Capture the cell that displays the provided text and extract its [X, Y] central coordinate. 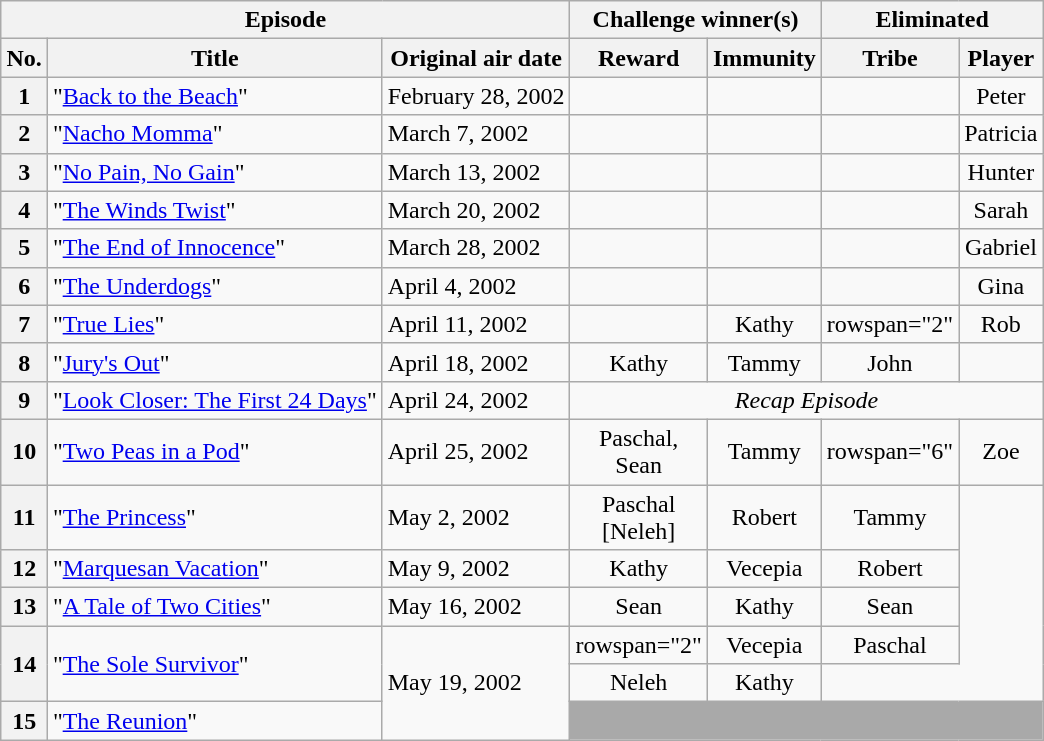
John [890, 362]
Sarah [1001, 210]
April 18, 2002 [476, 362]
"Back to the Beach" [214, 96]
"Two Peas in a Pod" [214, 452]
Gabriel [1001, 248]
"The Princess" [214, 516]
"The Underdogs" [214, 286]
Title [214, 58]
Patricia [1001, 134]
"A Tale of Two Cities" [214, 607]
April 25, 2002 [476, 452]
15 [24, 721]
7 [24, 324]
Eliminated [932, 20]
1 [24, 96]
Rob [1001, 324]
9 [24, 400]
"No Pain, No Gain" [214, 172]
10 [24, 452]
Tribe [890, 58]
"Jury's Out" [214, 362]
Immunity [764, 58]
Zoe [1001, 452]
"The Winds Twist" [214, 210]
Neleh [639, 683]
March 20, 2002 [476, 210]
Recap Episode [806, 400]
Challenge winner(s) [696, 20]
4 [24, 210]
April 4, 2002 [476, 286]
2 [24, 134]
5 [24, 248]
rowspan="6" [890, 452]
Episode [286, 20]
March 13, 2002 [476, 172]
April 24, 2002 [476, 400]
12 [24, 569]
"The End of Innocence" [214, 248]
Original air date [476, 58]
6 [24, 286]
February 28, 2002 [476, 96]
"Look Closer: The First 24 Days" [214, 400]
Paschal[Neleh] [639, 516]
Gina [1001, 286]
"The Sole Survivor" [214, 664]
"Nacho Momma" [214, 134]
Player [1001, 58]
May 9, 2002 [476, 569]
13 [24, 607]
No. [24, 58]
May 19, 2002 [476, 683]
8 [24, 362]
March 28, 2002 [476, 248]
March 7, 2002 [476, 134]
Reward [639, 58]
Peter [1001, 96]
Paschal,Sean [639, 452]
"The Reunion" [214, 721]
Hunter [1001, 172]
3 [24, 172]
14 [24, 664]
Paschal [890, 645]
May 16, 2002 [476, 607]
11 [24, 516]
"True Lies" [214, 324]
May 2, 2002 [476, 516]
April 11, 2002 [476, 324]
"Marquesan Vacation" [214, 569]
